Return [X, Y] of the center of cell containing provided text 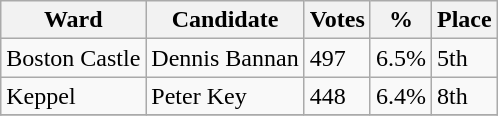
497 [337, 58]
Keppel [74, 96]
5th [464, 58]
6.4% [400, 96]
Ward [74, 20]
Candidate [225, 20]
Peter Key [225, 96]
6.5% [400, 58]
448 [337, 96]
Votes [337, 20]
Place [464, 20]
Dennis Bannan [225, 58]
% [400, 20]
8th [464, 96]
Boston Castle [74, 58]
